Search for the cell housing the specified text and yield its (X, Y) center coordinate. 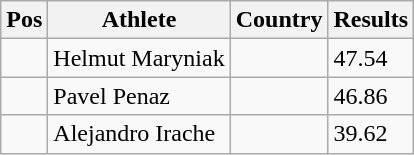
39.62 (371, 134)
Athlete (139, 20)
46.86 (371, 96)
Pavel Penaz (139, 96)
Country (279, 20)
47.54 (371, 58)
Alejandro Irache (139, 134)
Helmut Maryniak (139, 58)
Results (371, 20)
Pos (24, 20)
